For the text-containing cell, return its midpoint in (X, Y) coordinate format. 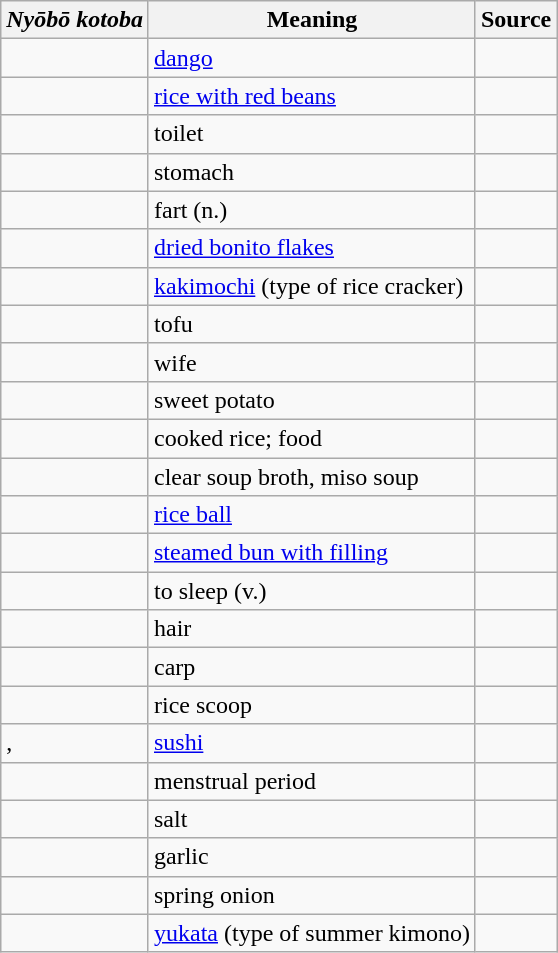
garlic (312, 857)
fart (n.) (312, 210)
Nyōbō kotoba (75, 20)
Source (516, 20)
sushi (312, 743)
rice with red beans (312, 96)
dried bonito flakes (312, 248)
stomach (312, 172)
yukata (type of summer kimono) (312, 933)
steamed bun with filling (312, 553)
tofu (312, 324)
toilet (312, 134)
Meaning (312, 20)
cooked rice; food (312, 438)
rice scoop (312, 705)
sweet potato (312, 400)
salt (312, 819)
wife (312, 362)
to sleep (v.) (312, 591)
clear soup broth, miso soup (312, 477)
rice ball (312, 515)
hair (312, 629)
menstrual period (312, 781)
carp (312, 667)
, (75, 743)
kakimochi (type of rice cracker) (312, 286)
dango (312, 58)
spring onion (312, 895)
